Find where the given text appears and provide that cell's center as [x, y] coordinate. 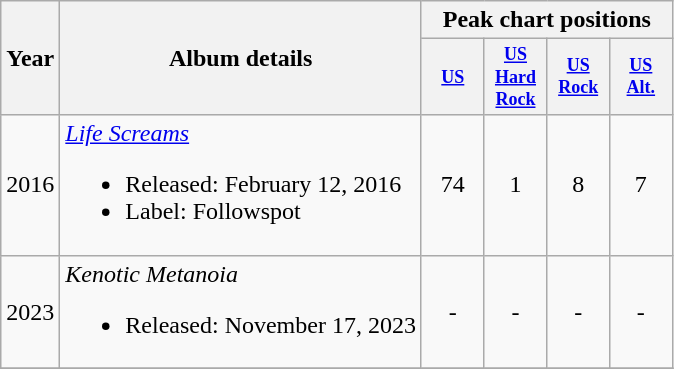
74 [452, 185]
USAlt. [640, 77]
8 [578, 185]
2016 [30, 185]
US [452, 77]
USHardRock [516, 77]
Kenotic MetanoiaReleased: November 17, 2023 [241, 312]
1 [516, 185]
Year [30, 58]
USRock [578, 77]
2023 [30, 312]
Life ScreamsReleased: February 12, 2016Label: Followspot [241, 185]
Peak chart positions [546, 20]
7 [640, 185]
Album details [241, 58]
